Scan for the cell matching the given text and deliver its [X, Y] coordinate at center. 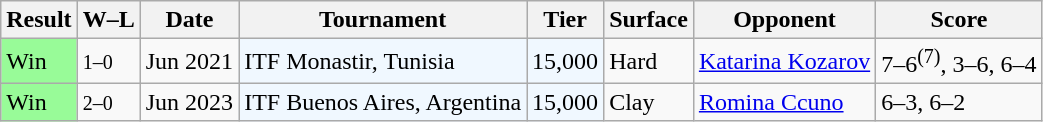
Hard [649, 62]
ITF Monastir, Tunisia [383, 62]
7–6(7), 3–6, 6–4 [959, 62]
Date [189, 20]
Score [959, 20]
6–3, 6–2 [959, 102]
Tier [566, 20]
Result [39, 20]
Clay [649, 102]
Katarina Kozarov [784, 62]
Opponent [784, 20]
1–0 [108, 62]
Jun 2021 [189, 62]
Jun 2023 [189, 102]
W–L [108, 20]
Tournament [383, 20]
Surface [649, 20]
2–0 [108, 102]
Romina Ccuno [784, 102]
ITF Buenos Aires, Argentina [383, 102]
